Detect which cell encompasses the target text, then output its [X, Y] center coordinate. 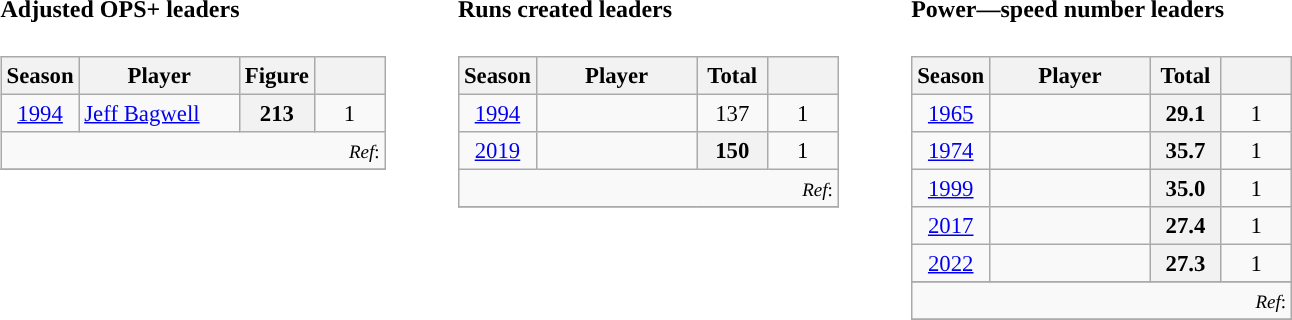
35.0 [1186, 188]
Jeff Bagwell [160, 113]
1974 [951, 150]
1999 [951, 188]
35.7 [1186, 150]
27.4 [1186, 225]
27.3 [1186, 263]
2019 [498, 150]
150 [732, 150]
213 [278, 113]
2022 [951, 263]
2017 [951, 225]
137 [732, 113]
1965 [951, 113]
29.1 [1186, 113]
Figure [278, 75]
